For the text-containing cell, return its midpoint in [X, Y] coordinate format. 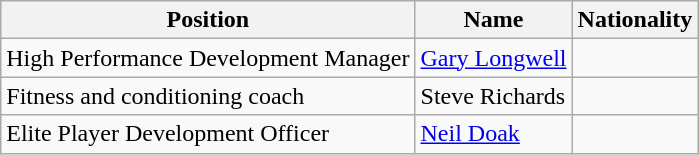
Name [494, 20]
High Performance Development Manager [208, 58]
Steve Richards [494, 96]
Position [208, 20]
Gary Longwell [494, 58]
Neil Doak [494, 134]
Fitness and conditioning coach [208, 96]
Nationality [635, 20]
Elite Player Development Officer [208, 134]
